Locate the cell with the specified text and output its (X, Y) center coordinate. 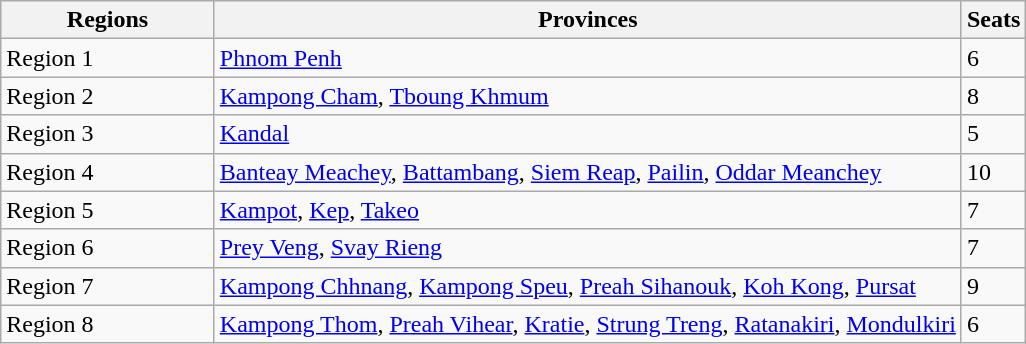
Region 2 (108, 96)
Region 4 (108, 172)
8 (993, 96)
Provinces (588, 20)
5 (993, 134)
Kandal (588, 134)
Banteay Meachey, Battambang, Siem Reap, Pailin, Oddar Meanchey (588, 172)
Region 5 (108, 210)
Region 7 (108, 286)
Kampong Cham, Tboung Khmum (588, 96)
Region 6 (108, 248)
Region 8 (108, 324)
Kampong Chhnang, Kampong Speu, Preah Sihanouk, Koh Kong, Pursat (588, 286)
Kampong Thom, Preah Vihear, Kratie, Strung Treng, Ratanakiri, Mondulkiri (588, 324)
10 (993, 172)
Kampot, Kep, Takeo (588, 210)
Region 1 (108, 58)
Region 3 (108, 134)
Prey Veng, Svay Rieng (588, 248)
Seats (993, 20)
9 (993, 286)
Phnom Penh (588, 58)
Regions (108, 20)
